Locate the cell with the specified text and output its [x, y] center coordinate. 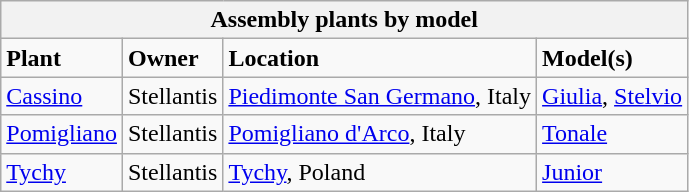
Cassino [62, 96]
Tonale [612, 134]
Piedimonte San Germano, Italy [380, 96]
Assembly plants by model [344, 20]
Location [380, 58]
Owner [172, 58]
Pomigliano [62, 134]
Pomigliano d'Arco, Italy [380, 134]
Giulia, Stelvio [612, 96]
Plant [62, 58]
Junior [612, 172]
Tychy, Poland [380, 172]
Model(s) [612, 58]
Tychy [62, 172]
